Find where the given text appears and provide that cell's center as [X, Y] coordinate. 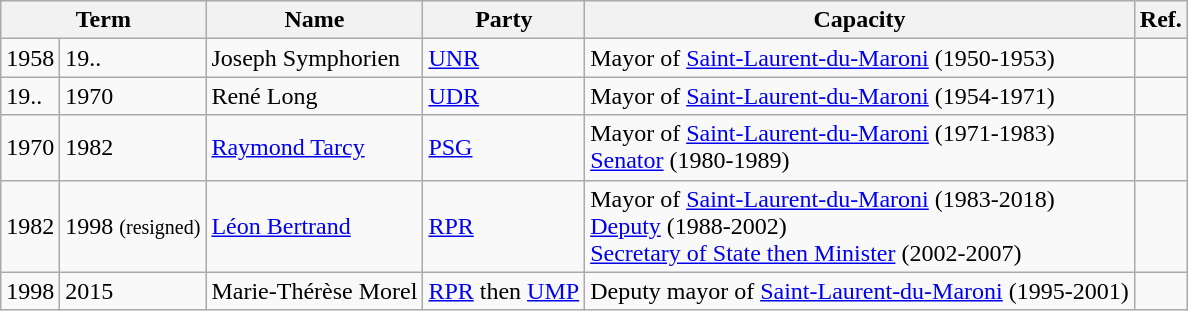
Deputy mayor of Saint-Laurent-du-Maroni (1995-2001) [860, 291]
Mayor of Saint-Laurent-du-Maroni (1950-1953) [860, 58]
Marie-Thérèse Morel [314, 291]
1998 (resigned) [133, 226]
Raymond Tarcy [314, 148]
1958 [30, 58]
Léon Bertrand [314, 226]
UDR [504, 96]
Party [504, 20]
Ref. [1160, 20]
2015 [133, 291]
RPR [504, 226]
RPR then UMP [504, 291]
1998 [30, 291]
PSG [504, 148]
Mayor of Saint-Laurent-du-Maroni (1971-1983)Senator (1980-1989) [860, 148]
Mayor of Saint-Laurent-du-Maroni (1983-2018)Deputy (1988-2002)Secretary of State then Minister (2002-2007) [860, 226]
Mayor of Saint-Laurent-du-Maroni (1954-1971) [860, 96]
UNR [504, 58]
Name [314, 20]
Joseph Symphorien [314, 58]
Term [104, 20]
Capacity [860, 20]
René Long [314, 96]
